Return [X, Y] of the center of cell containing provided text 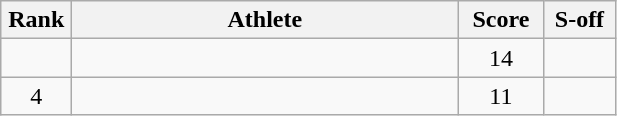
14 [501, 58]
S-off [580, 20]
11 [501, 96]
Athlete [265, 20]
4 [36, 96]
Rank [36, 20]
Score [501, 20]
